Find where the given text appears and provide that cell's center as [X, Y] coordinate. 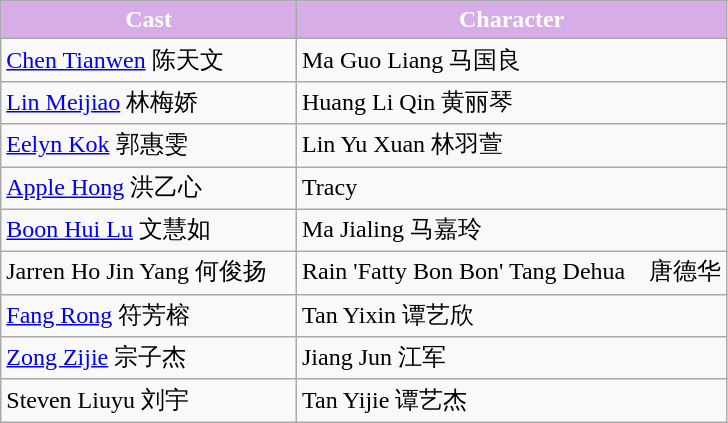
Fang Rong 符芳榕 [149, 316]
Apple Hong 洪乙心 [149, 188]
Jarren Ho Jin Yang 何俊扬 [149, 274]
Huang Li Qin 黄丽琴 [511, 102]
Zong Zijie 宗子杰 [149, 358]
Steven Liuyu 刘宇 [149, 400]
Rain 'Fatty Bon Bon' Tang Dehua 唐德华 [511, 274]
Eelyn Kok 郭惠雯 [149, 146]
Ma Jialing 马嘉玲 [511, 230]
Cast [149, 20]
Ma Guo Liang 马国良 [511, 60]
Tan Yijie 谭艺杰 [511, 400]
Lin Meijiao 林梅娇 [149, 102]
Tracy [511, 188]
Tan Yixin 谭艺欣 [511, 316]
Character [511, 20]
Boon Hui Lu 文慧如 [149, 230]
Jiang Jun 江军 [511, 358]
Chen Tianwen 陈天文 [149, 60]
Lin Yu Xuan 林羽萱 [511, 146]
